Pinpoint the cell where the given text exists, returning its [X, Y] midpoint coordinate. 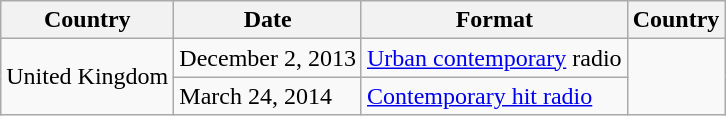
Contemporary hit radio [494, 96]
United Kingdom [88, 77]
Date [268, 20]
Urban contemporary radio [494, 58]
December 2, 2013 [268, 58]
March 24, 2014 [268, 96]
Format [494, 20]
